Return [x, y] of the center of cell containing provided text 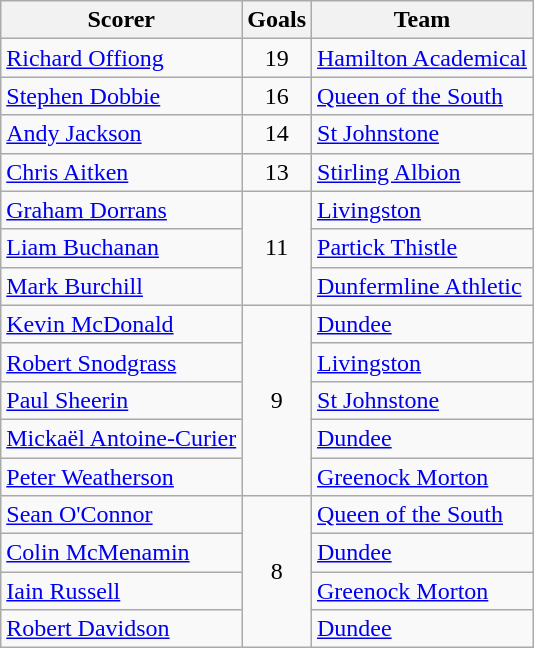
Stephen Dobbie [122, 96]
9 [277, 400]
Goals [277, 20]
14 [277, 134]
Scorer [122, 20]
Kevin McDonald [122, 324]
Sean O'Connor [122, 515]
Dunfermline Athletic [422, 286]
13 [277, 172]
Mark Burchill [122, 286]
Mickaël Antoine-Curier [122, 438]
Robert Snodgrass [122, 362]
Richard Offiong [122, 58]
11 [277, 248]
8 [277, 572]
Chris Aitken [122, 172]
Peter Weatherson [122, 477]
Andy Jackson [122, 134]
Colin McMenamin [122, 553]
Team [422, 20]
Liam Buchanan [122, 248]
Robert Davidson [122, 629]
Graham Dorrans [122, 210]
19 [277, 58]
Iain Russell [122, 591]
Paul Sheerin [122, 400]
Hamilton Academical [422, 58]
Partick Thistle [422, 248]
16 [277, 96]
Stirling Albion [422, 172]
